Capture the cell that displays the provided text and extract its (X, Y) central coordinate. 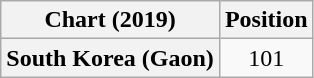
Chart (2019) (110, 20)
South Korea (Gaon) (110, 58)
Position (266, 20)
101 (266, 58)
